For the text-containing cell, return its midpoint in (X, Y) coordinate format. 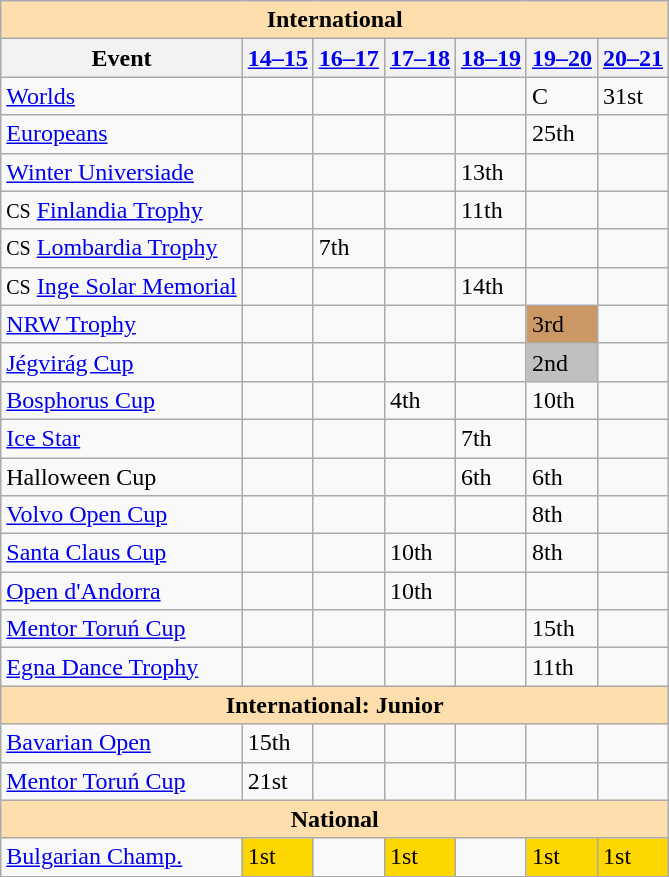
Open d'Andorra (122, 591)
Europeans (122, 134)
18–19 (490, 58)
Bavarian Open (122, 743)
14–15 (278, 58)
Egna Dance Trophy (122, 667)
31st (634, 96)
16–17 (348, 58)
Event (122, 58)
National (335, 819)
International: Junior (335, 705)
13th (490, 172)
25th (562, 134)
CS Lombardia Trophy (122, 248)
21st (278, 781)
3rd (562, 324)
CS Inge Solar Memorial (122, 286)
Bosphorus Cup (122, 400)
4th (420, 400)
C (562, 96)
Halloween Cup (122, 477)
CS Finlandia Trophy (122, 210)
Worlds (122, 96)
Bulgarian Champ. (122, 857)
19–20 (562, 58)
NRW Trophy (122, 324)
International (335, 20)
Ice Star (122, 438)
Jégvirág Cup (122, 362)
2nd (562, 362)
20–21 (634, 58)
17–18 (420, 58)
Santa Claus Cup (122, 553)
14th (490, 286)
Winter Universiade (122, 172)
Volvo Open Cup (122, 515)
